Return the (x, y) coordinate for the center point of the cell that contains the specified text.  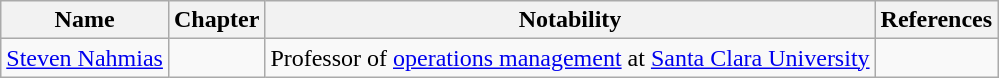
Steven Nahmias (85, 58)
References (936, 20)
Professor of operations management at Santa Clara University (570, 58)
Chapter (216, 20)
Name (85, 20)
Notability (570, 20)
